Locate the cell with the specified text and output its (x, y) center coordinate. 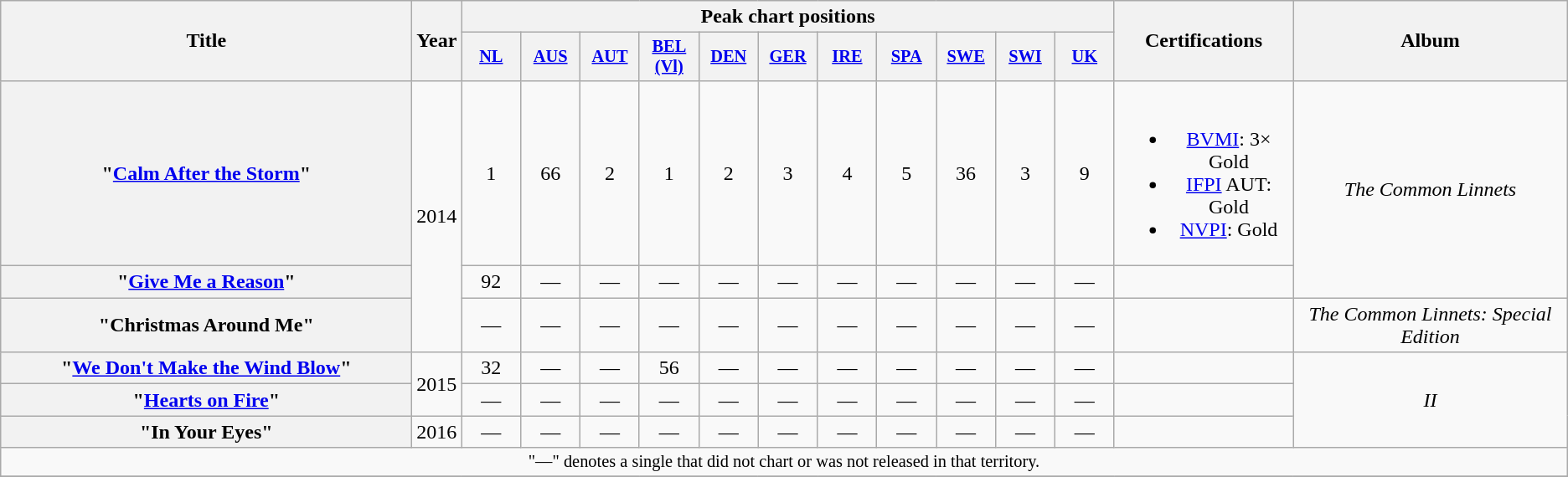
"We Don't Make the Wind Blow" (206, 368)
92 (491, 282)
56 (668, 368)
"Hearts on Fire" (206, 400)
Album (1431, 41)
BVMI: 3× GoldIFPI AUT: GoldNVPI: Gold (1204, 172)
SWE (967, 57)
Certifications (1204, 41)
66 (551, 172)
36 (967, 172)
"Christmas Around Me" (206, 325)
Year (437, 41)
GER (787, 57)
SPA (906, 57)
2016 (437, 432)
The Common Linnets (1431, 189)
"In Your Eyes" (206, 432)
2015 (437, 384)
The Common Linnets: Special Edition (1431, 325)
UK (1084, 57)
IRE (848, 57)
II (1431, 400)
5 (906, 172)
"—" denotes a single that did not chart or was not released in that territory. (784, 462)
DEN (729, 57)
4 (848, 172)
Title (206, 41)
NL (491, 57)
SWI (1025, 57)
2014 (437, 216)
BEL (Vl) (668, 57)
AUS (551, 57)
"Give Me a Reason" (206, 282)
9 (1084, 172)
32 (491, 368)
Peak chart positions (787, 17)
AUT (610, 57)
"Calm After the Storm" (206, 172)
